Identify which cell holds the provided text, then report its (X, Y) central coordinate. 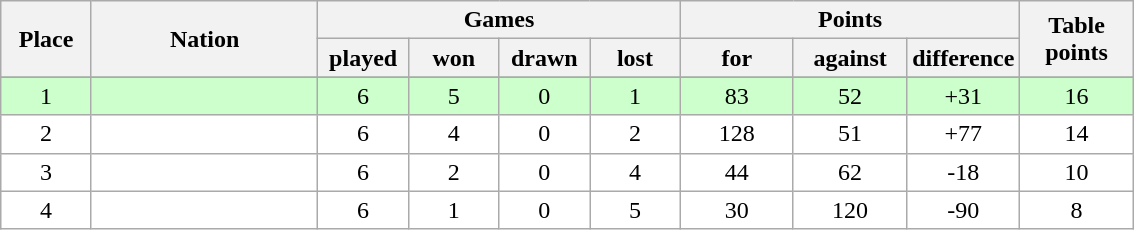
difference (964, 58)
10 (1076, 172)
83 (736, 96)
against (850, 58)
-90 (964, 210)
62 (850, 172)
Points (850, 20)
14 (1076, 134)
played (364, 58)
3 (46, 172)
Games (499, 20)
drawn (544, 58)
won (454, 58)
Place (46, 39)
52 (850, 96)
51 (850, 134)
120 (850, 210)
lost (636, 58)
16 (1076, 96)
30 (736, 210)
8 (1076, 210)
128 (736, 134)
Nation (204, 39)
Tablepoints (1076, 39)
for (736, 58)
44 (736, 172)
+31 (964, 96)
-18 (964, 172)
+77 (964, 134)
